For the text-containing cell, return its midpoint in [X, Y] coordinate format. 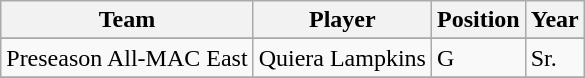
Quiera Lampkins [342, 58]
Player [342, 20]
Team [127, 20]
G [478, 58]
Year [554, 20]
Position [478, 20]
Preseason All-MAC East [127, 58]
Sr. [554, 58]
